Find where the given text appears and provide that cell's center as (X, Y) coordinate. 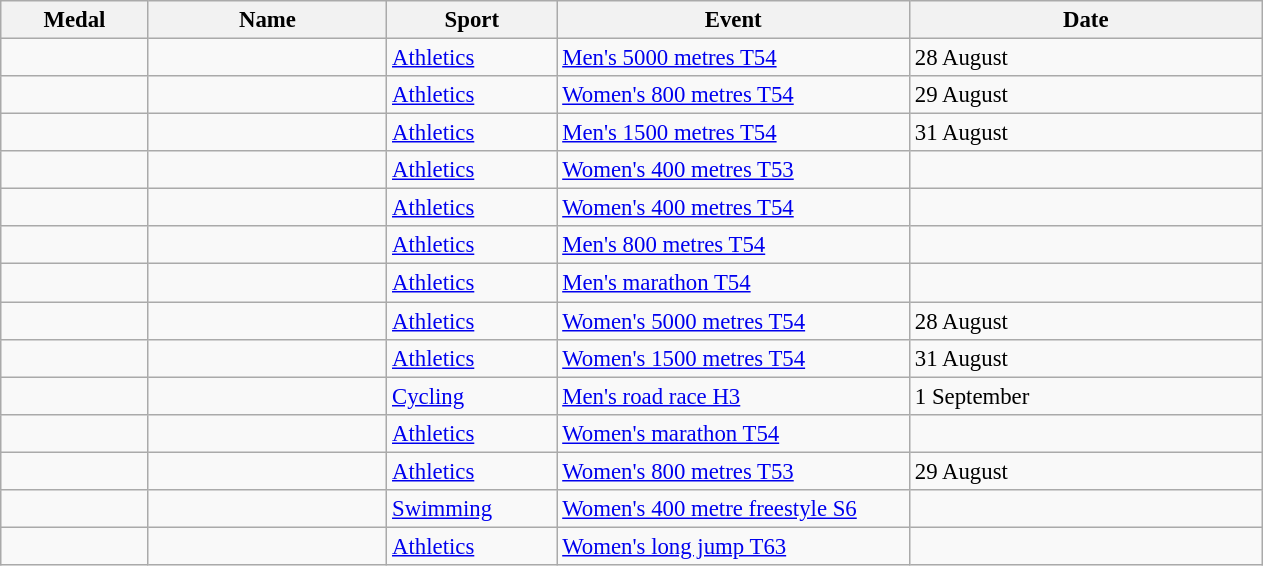
Women's 5000 metres T54 (734, 321)
Men's 5000 metres T54 (734, 58)
Cycling (472, 396)
Women's marathon T54 (734, 433)
Event (734, 20)
Women's 800 metres T53 (734, 471)
Sport (472, 20)
Men's 800 metres T54 (734, 245)
Women's 400 metres T54 (734, 208)
Men's 1500 metres T54 (734, 133)
Men's marathon T54 (734, 283)
Medal (74, 20)
Name (268, 20)
Swimming (472, 509)
Women's 1500 metres T54 (734, 358)
Date (1086, 20)
1 September (1086, 396)
Men's road race H3 (734, 396)
Women's long jump T63 (734, 546)
Women's 400 metre freestyle S6 (734, 509)
Women's 800 metres T54 (734, 95)
Women's 400 metres T53 (734, 170)
